Pinpoint the cell where the given text exists, returning its [x, y] midpoint coordinate. 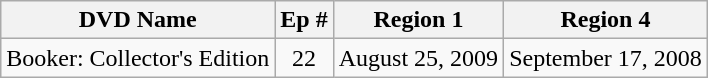
22 [304, 58]
Booker: Collector's Edition [138, 58]
Region 1 [418, 20]
September 17, 2008 [606, 58]
Ep # [304, 20]
Region 4 [606, 20]
DVD Name [138, 20]
August 25, 2009 [418, 58]
